From the cell containing the given text, extract its center point as [x, y] coordinate. 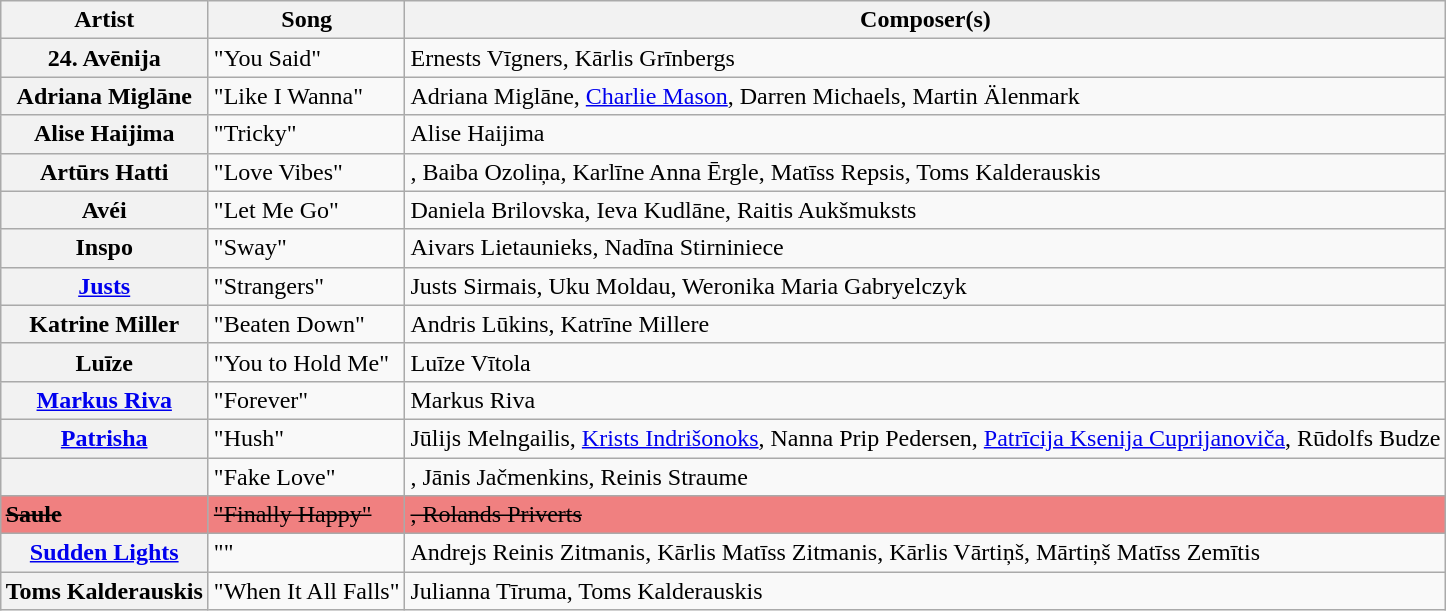
Luīze Vītola [926, 362]
Luīze [104, 362]
, Rolands Priverts [926, 515]
Andrejs Reinis Zitmanis, Kārlis Matīss Zitmanis, Kārlis Vārtiņš, Mārtiņš Matīss Zemītis [926, 553]
, Baiba Ozoliņa, Karlīne Anna Ērgle, Matīss Repsis, Toms Kalderauskis [926, 172]
Daniela Brilovska, Ieva Kudlāne, Raitis Aukšmuksts [926, 210]
Aivars Lietaunieks, Nadīna Stirniniece [926, 248]
Patrisha [104, 438]
"Strangers" [306, 286]
"Beaten Down" [306, 324]
"You Said" [306, 58]
Jūlijs Melngailis, Krists Indrišonoks, Nanna Prip Pedersen, Patrīcija Ksenija Cuprijanoviča, Rūdolfs Budze [926, 438]
"You to Hold Me" [306, 362]
Adriana Miglāne [104, 96]
"Forever" [306, 400]
Ernests Vīgners, Kārlis Grīnbergs [926, 58]
"Finally Happy" [306, 515]
Composer(s) [926, 20]
Katrine Miller [104, 324]
Sudden Lights [104, 553]
Artūrs Hatti [104, 172]
"Love Vibes" [306, 172]
"Tricky" [306, 134]
Song [306, 20]
"Fake Love" [306, 477]
"" [306, 553]
"When It All Falls" [306, 591]
"Let Me Go" [306, 210]
"Like I Wanna" [306, 96]
Toms Kalderauskis [104, 591]
Justs [104, 286]
"Sway" [306, 248]
, Jānis Jačmenkins, Reinis Straume [926, 477]
"Hush" [306, 438]
Adriana Miglāne, Charlie Mason, Darren Michaels, Martin Älenmark [926, 96]
Andris Lūkins, Katrīne Millere [926, 324]
Artist [104, 20]
Inspo [104, 248]
Avéi [104, 210]
Justs Sirmais, Uku Moldau, Weronika Maria Gabryelczyk [926, 286]
Julianna Tīruma, Toms Kalderauskis [926, 591]
24. Avēnija [104, 58]
Saule [104, 515]
